Pinpoint the cell where the given text exists, returning its [X, Y] midpoint coordinate. 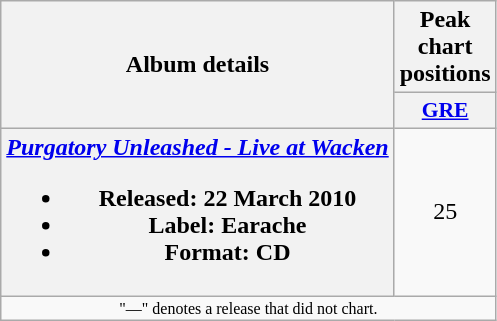
GRE [445, 111]
Album details [198, 65]
"—" denotes a release that did not chart. [248, 308]
Purgatory Unleashed - Live at WackenReleased: 22 March 2010Label: EaracheFormat: CD [198, 212]
Peak chart positions [445, 47]
25 [445, 212]
